For the text-containing cell, return its midpoint in [x, y] coordinate format. 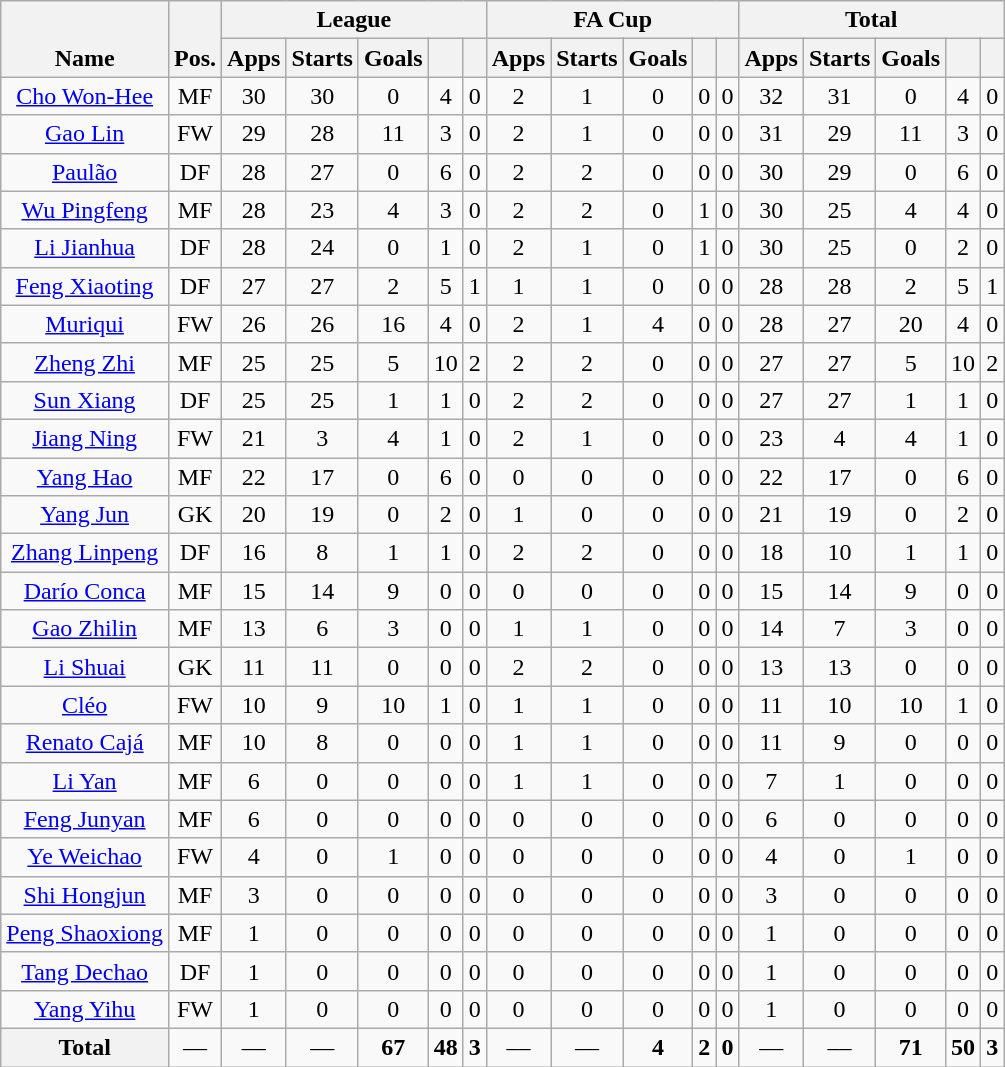
Feng Junyan [85, 819]
Cléo [85, 705]
Li Shuai [85, 667]
Yang Yihu [85, 1009]
Zhang Linpeng [85, 553]
Name [85, 39]
Yang Hao [85, 477]
Shi Hongjun [85, 895]
Paulão [85, 172]
Feng Xiaoting [85, 286]
Pos. [194, 39]
71 [911, 1047]
Peng Shaoxiong [85, 933]
32 [771, 96]
Muriqui [85, 324]
Yang Jun [85, 515]
Zheng Zhi [85, 362]
Gao Zhilin [85, 629]
Tang Dechao [85, 971]
Li Jianhua [85, 248]
Wu Pingfeng [85, 210]
67 [393, 1047]
Jiang Ning [85, 438]
Cho Won-Hee [85, 96]
Darío Conca [85, 591]
Gao Lin [85, 134]
24 [322, 248]
FA Cup [612, 20]
League [354, 20]
Renato Cajá [85, 743]
Ye Weichao [85, 857]
Sun Xiang [85, 400]
50 [964, 1047]
48 [446, 1047]
Li Yan [85, 781]
18 [771, 553]
